Find where the given text appears and provide that cell's center as (x, y) coordinate. 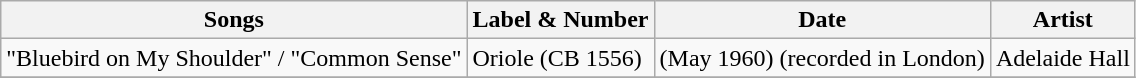
Artist (1062, 20)
Songs (234, 20)
Date (822, 20)
Oriole (CB 1556) (560, 58)
"Bluebird on My Shoulder" / "Common Sense" (234, 58)
Adelaide Hall (1062, 58)
Label & Number (560, 20)
(May 1960) (recorded in London) (822, 58)
